Detect which cell encompasses the target text, then output its (x, y) center coordinate. 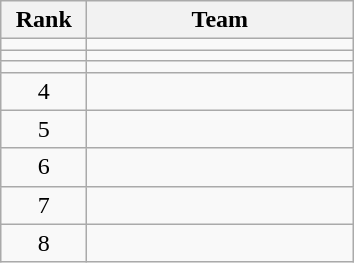
4 (44, 91)
6 (44, 167)
7 (44, 205)
Team (220, 20)
5 (44, 129)
8 (44, 243)
Rank (44, 20)
